Return [x, y] of the center of cell containing provided text 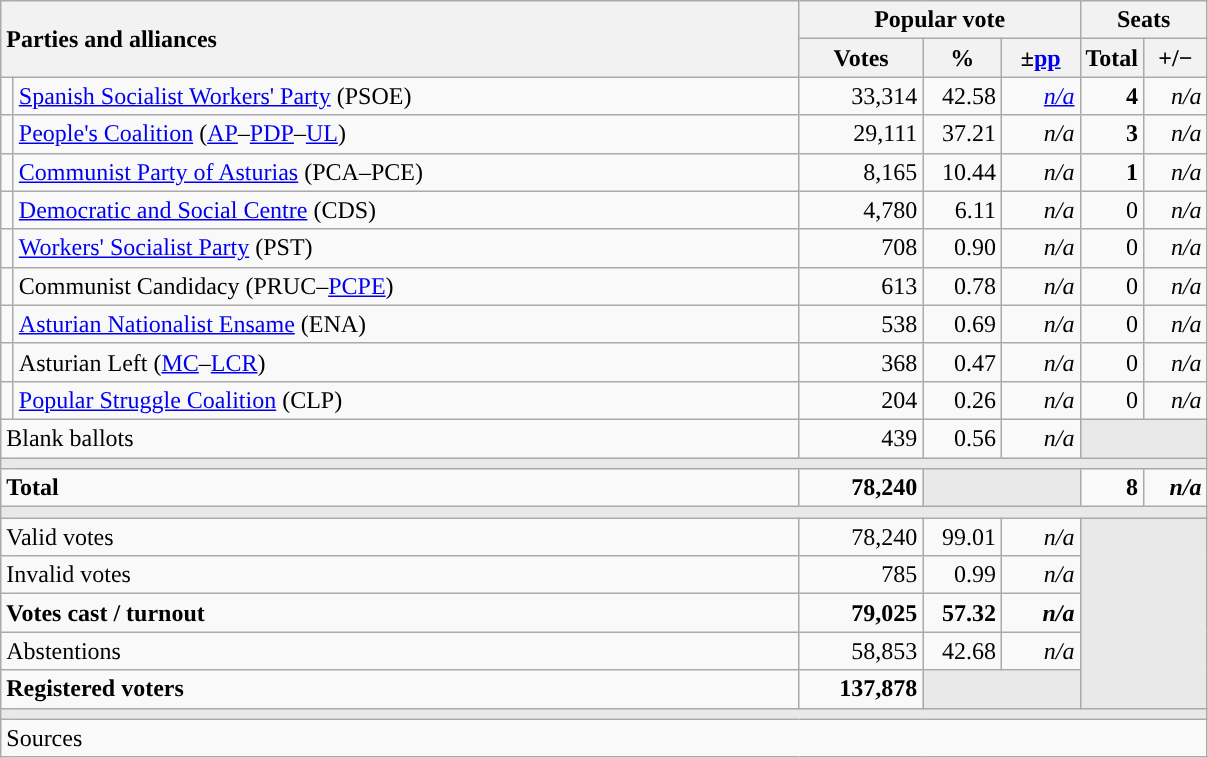
Abstentions [400, 651]
People's Coalition (AP–PDP–UL) [406, 134]
Sources [604, 738]
0.99 [962, 575]
0.90 [962, 248]
0.56 [962, 438]
10.44 [962, 172]
Popular Struggle Coalition (CLP) [406, 400]
4,780 [861, 210]
439 [861, 438]
% [962, 58]
42.58 [962, 96]
8 [1112, 488]
Workers' Socialist Party (PST) [406, 248]
Valid votes [400, 537]
Spanish Socialist Workers' Party (PSOE) [406, 96]
0.26 [962, 400]
3 [1112, 134]
Asturian Left (MC–LCR) [406, 362]
29,111 [861, 134]
613 [861, 286]
37.21 [962, 134]
538 [861, 324]
Parties and alliances [400, 39]
0.47 [962, 362]
57.32 [962, 613]
4 [1112, 96]
33,314 [861, 96]
785 [861, 575]
Communist Party of Asturias (PCA–PCE) [406, 172]
Democratic and Social Centre (CDS) [406, 210]
Popular vote [940, 20]
Votes cast / turnout [400, 613]
708 [861, 248]
8,165 [861, 172]
6.11 [962, 210]
±pp [1040, 58]
99.01 [962, 537]
Invalid votes [400, 575]
1 [1112, 172]
42.68 [962, 651]
0.78 [962, 286]
Blank ballots [400, 438]
Seats [1144, 20]
79,025 [861, 613]
Asturian Nationalist Ensame (ENA) [406, 324]
Communist Candidacy (PRUC–PCPE) [406, 286]
58,853 [861, 651]
137,878 [861, 689]
Votes [861, 58]
Registered voters [400, 689]
+/− [1176, 58]
0.69 [962, 324]
204 [861, 400]
368 [861, 362]
